Return (X, Y) of the center of cell containing provided text 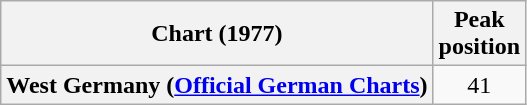
41 (479, 85)
Chart (1977) (217, 34)
West Germany (Official German Charts) (217, 85)
Peakposition (479, 34)
